Identify which cell holds the provided text, then report its (x, y) central coordinate. 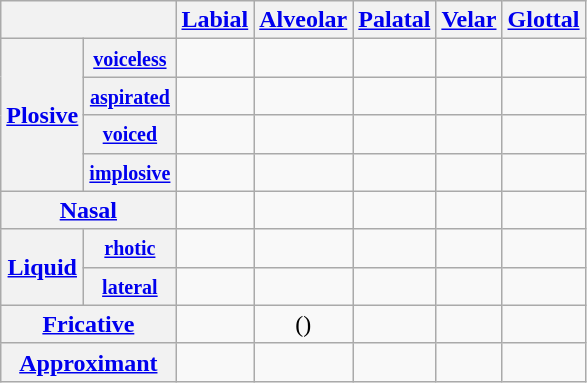
voiced (130, 134)
Fricative (88, 324)
Palatal (394, 20)
lateral (130, 286)
rhotic (130, 248)
Nasal (88, 210)
voiceless (130, 58)
implosive (130, 172)
Approximant (88, 362)
aspirated (130, 96)
() (304, 324)
Plosive (42, 115)
Glottal (544, 20)
Labial (215, 20)
Velar (469, 20)
Liquid (42, 267)
Alveolar (304, 20)
